Output the (x, y) coordinate of the center of the cell containing the given text.  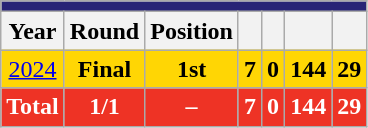
Total (33, 107)
Round (104, 31)
– (192, 107)
2024 (33, 69)
1st (192, 69)
Position (192, 31)
1/1 (104, 107)
Year (33, 31)
Final (104, 69)
